Output the [X, Y] coordinate of the center of the cell containing the given text.  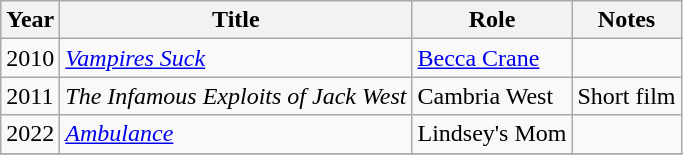
Short film [626, 96]
2022 [30, 134]
Ambulance [236, 134]
2010 [30, 58]
Title [236, 20]
Year [30, 20]
Vampires Suck [236, 58]
Notes [626, 20]
Cambria West [492, 96]
The Infamous Exploits of Jack West [236, 96]
Role [492, 20]
Becca Crane [492, 58]
2011 [30, 96]
Lindsey's Mom [492, 134]
